Find where the given text appears and provide that cell's center as [x, y] coordinate. 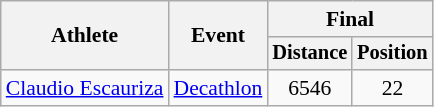
Athlete [85, 36]
22 [392, 88]
Decathlon [218, 88]
Event [218, 36]
Claudio Escauriza [85, 88]
6546 [310, 88]
Distance [310, 54]
Position [392, 54]
Final [350, 19]
